Find where the given text appears and provide that cell's center as [X, Y] coordinate. 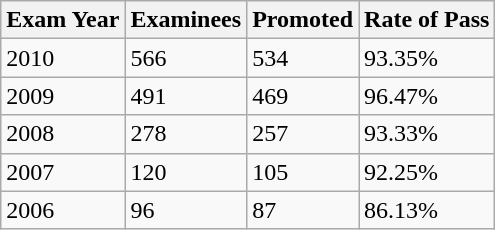
Examinees [186, 20]
2009 [63, 96]
2008 [63, 134]
Rate of Pass [427, 20]
278 [186, 134]
2010 [63, 58]
96.47% [427, 96]
93.33% [427, 134]
120 [186, 172]
87 [303, 210]
86.13% [427, 210]
534 [303, 58]
105 [303, 172]
2006 [63, 210]
92.25% [427, 172]
2007 [63, 172]
96 [186, 210]
469 [303, 96]
566 [186, 58]
93.35% [427, 58]
Exam Year [63, 20]
Promoted [303, 20]
491 [186, 96]
257 [303, 134]
